Return [X, Y] of the center of cell containing provided text 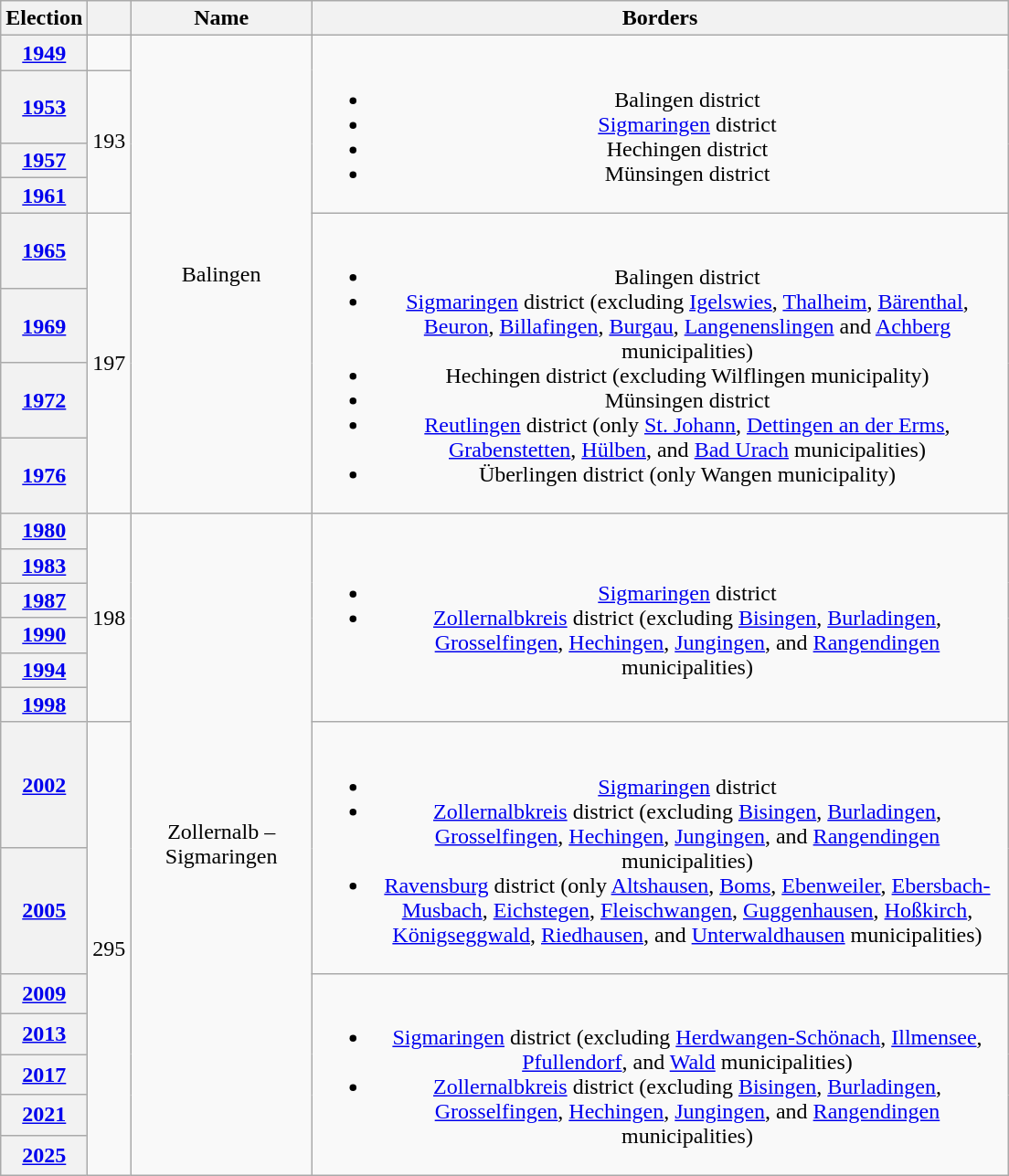
2005 [44, 911]
295 [110, 948]
Balingen [221, 274]
2013 [44, 1034]
197 [110, 364]
1957 [44, 161]
Zollernalb – Sigmaringen [221, 844]
1987 [44, 600]
1983 [44, 566]
198 [110, 618]
1994 [44, 670]
1961 [44, 196]
1972 [44, 400]
2017 [44, 1075]
Sigmaringen districtZollernalbkreis district (excluding Bisingen, Burladingen, Grosselfingen, Hechingen, Jungingen, and Rangendingen municipalities) [660, 618]
2002 [44, 785]
1969 [44, 325]
1980 [44, 531]
1990 [44, 635]
1998 [44, 705]
193 [110, 142]
Balingen districtSigmaringen districtHechingen districtMünsingen district [660, 124]
Borders [660, 18]
1953 [44, 107]
1949 [44, 53]
Name [221, 18]
2021 [44, 1115]
2009 [44, 993]
1965 [44, 250]
2025 [44, 1155]
Election [44, 18]
1976 [44, 476]
